From the cell containing the given text, extract its center point as [X, Y] coordinate. 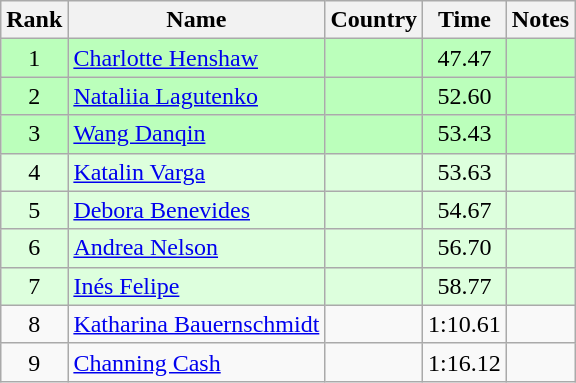
Wang Danqin [196, 134]
Rank [34, 20]
8 [34, 324]
53.63 [465, 172]
58.77 [465, 286]
Inés Felipe [196, 286]
2 [34, 96]
Notes [540, 20]
Charlotte Henshaw [196, 58]
47.47 [465, 58]
54.67 [465, 210]
Name [196, 20]
56.70 [465, 248]
Katharina Bauernschmidt [196, 324]
Katalin Varga [196, 172]
Channing Cash [196, 362]
5 [34, 210]
1:16.12 [465, 362]
Debora Benevides [196, 210]
Country [374, 20]
53.43 [465, 134]
7 [34, 286]
4 [34, 172]
9 [34, 362]
Time [465, 20]
Nataliia Lagutenko [196, 96]
6 [34, 248]
1 [34, 58]
52.60 [465, 96]
3 [34, 134]
1:10.61 [465, 324]
Andrea Nelson [196, 248]
